Scan for the cell matching the given text and deliver its (X, Y) coordinate at center. 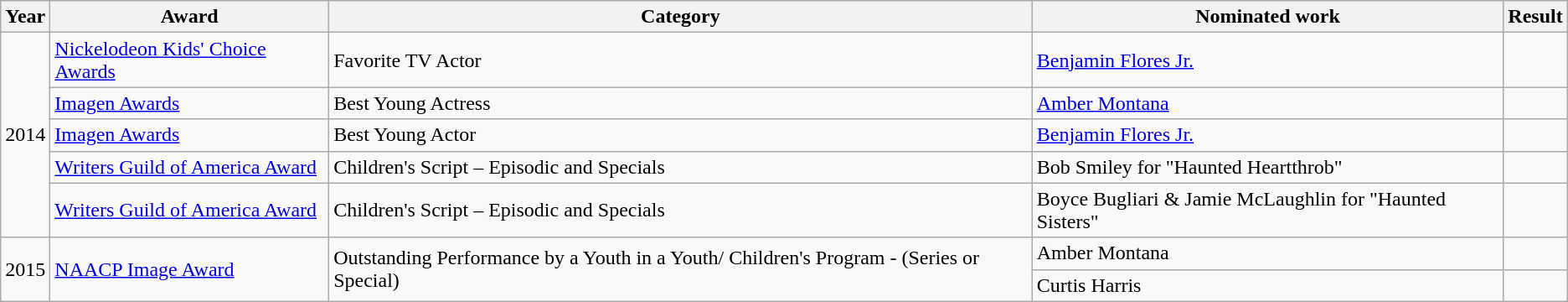
Year (25, 17)
Category (681, 17)
Favorite TV Actor (681, 60)
Nickelodeon Kids' Choice Awards (189, 60)
Boyce Bugliari & Jamie McLaughlin for "Haunted Sisters" (1268, 210)
2014 (25, 135)
NAACP Image Award (189, 269)
Bob Smiley for "Haunted Heartthrob" (1268, 167)
Nominated work (1268, 17)
Outstanding Performance by a Youth in a Youth/ Children's Program - (Series or Special) (681, 269)
Best Young Actress (681, 103)
2015 (25, 269)
Best Young Actor (681, 135)
Result (1535, 17)
Award (189, 17)
Curtis Harris (1268, 285)
